Output the [x, y] coordinate of the center of the cell containing the given text.  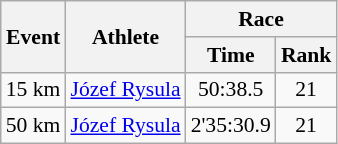
2'35:30.9 [231, 126]
50 km [34, 126]
Time [231, 55]
Rank [306, 55]
50:38.5 [231, 90]
Athlete [125, 36]
Event [34, 36]
Race [262, 19]
15 km [34, 90]
